Identify which cell holds the provided text, then report its [x, y] central coordinate. 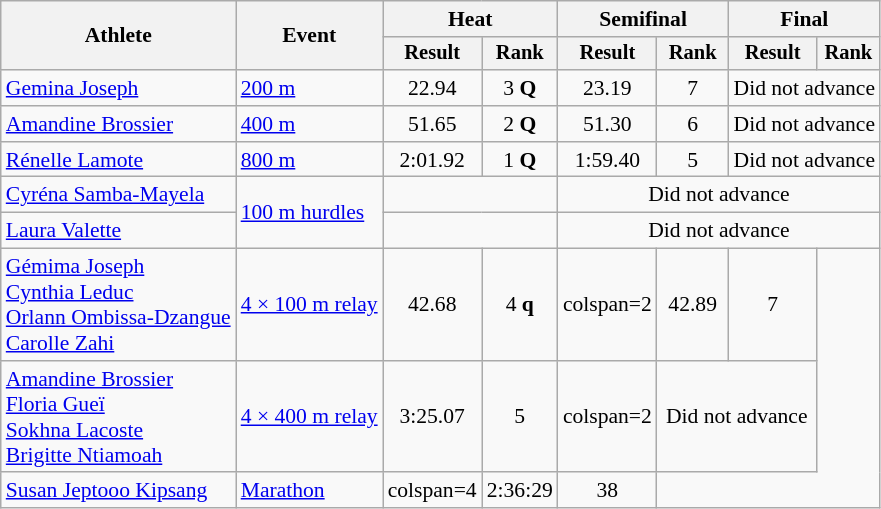
Rénelle Lamote [118, 160]
2:01.92 [432, 160]
Gémima JosephCynthia LeducOrlann Ombissa-DzangueCarolle Zahi [118, 305]
51.65 [432, 124]
22.94 [432, 88]
Susan Jeptooo Kipsang [118, 491]
400 m [310, 124]
23.19 [608, 88]
3:25.07 [432, 417]
Marathon [310, 491]
200 m [310, 88]
Cyréna Samba-Mayela [118, 195]
4 × 100 m relay [310, 305]
51.30 [608, 124]
Gemina Joseph [118, 88]
1 Q [520, 160]
42.68 [432, 305]
Laura Valette [118, 231]
Heat [470, 19]
100 m hurdles [310, 212]
Semifinal [644, 19]
4 q [520, 305]
4 × 400 m relay [310, 417]
42.89 [693, 305]
3 Q [520, 88]
38 [608, 491]
Final [804, 19]
colspan=4 [432, 491]
Athlete [118, 36]
6 [693, 124]
800 m [310, 160]
2:36:29 [520, 491]
1:59.40 [608, 160]
Event [310, 36]
2 Q [520, 124]
Amandine BrossierFloria GueïSokhna LacosteBrigitte Ntiamoah [118, 417]
Amandine Brossier [118, 124]
